Return the [x, y] coordinate for the center point of the cell that contains the specified text.  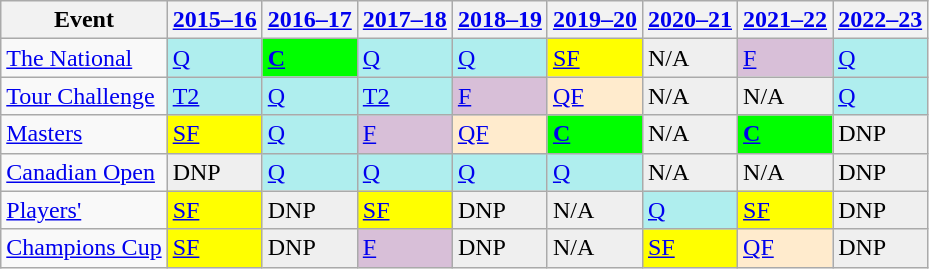
2022–23 [880, 20]
2017–18 [404, 20]
Canadian Open [84, 172]
Tour Challenge [84, 96]
The National [84, 58]
Champions Cup [84, 248]
Masters [84, 134]
2016–17 [310, 20]
Players' [84, 210]
2019–20 [594, 20]
2015–16 [214, 20]
2021–22 [786, 20]
2018–19 [500, 20]
2020–21 [690, 20]
Event [84, 20]
